Return (X, Y) of the center of cell containing provided text 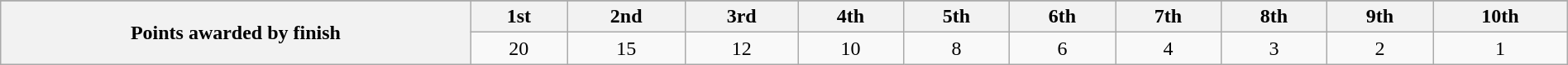
12 (742, 48)
2 (1380, 48)
7th (1169, 17)
10th (1500, 17)
Points awarded by finish (236, 32)
9th (1380, 17)
1 (1500, 48)
5th (957, 17)
6th (1063, 17)
3rd (742, 17)
15 (627, 48)
8 (957, 48)
2nd (627, 17)
8th (1274, 17)
1st (519, 17)
4th (851, 17)
20 (519, 48)
3 (1274, 48)
10 (851, 48)
4 (1169, 48)
6 (1063, 48)
